Output the [x, y] coordinate of the center of the cell containing the given text.  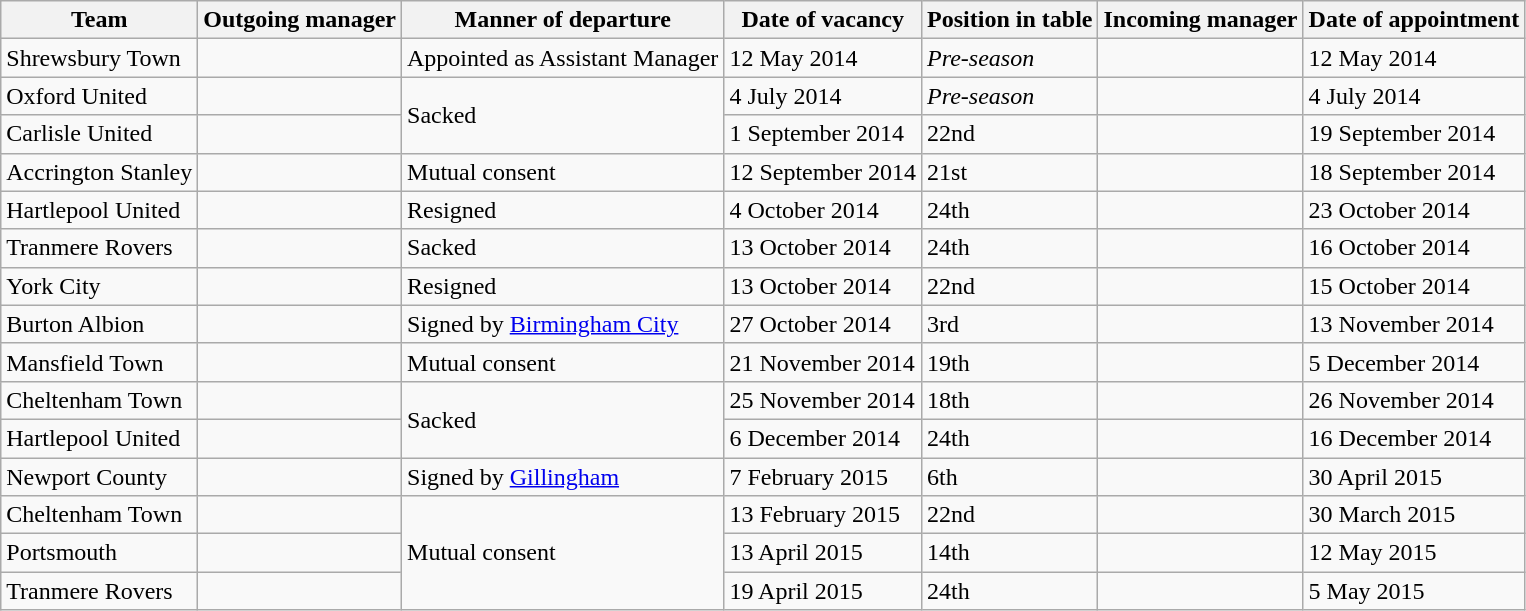
16 October 2014 [1414, 248]
19 April 2015 [823, 591]
21st [1010, 172]
Date of appointment [1414, 20]
21 November 2014 [823, 362]
6th [1010, 477]
Incoming manager [1200, 20]
23 October 2014 [1414, 210]
5 May 2015 [1414, 591]
18 September 2014 [1414, 172]
16 December 2014 [1414, 438]
York City [100, 286]
Appointed as Assistant Manager [563, 58]
Portsmouth [100, 553]
7 February 2015 [823, 477]
Accrington Stanley [100, 172]
Burton Albion [100, 324]
Mansfield Town [100, 362]
1 September 2014 [823, 134]
13 November 2014 [1414, 324]
3rd [1010, 324]
Oxford United [100, 96]
4 October 2014 [823, 210]
Team [100, 20]
Date of vacancy [823, 20]
19th [1010, 362]
15 October 2014 [1414, 286]
30 March 2015 [1414, 515]
14th [1010, 553]
27 October 2014 [823, 324]
12 May 2015 [1414, 553]
Position in table [1010, 20]
Outgoing manager [300, 20]
Newport County [100, 477]
12 September 2014 [823, 172]
Signed by Gillingham [563, 477]
Carlisle United [100, 134]
18th [1010, 400]
Manner of departure [563, 20]
Signed by Birmingham City [563, 324]
Shrewsbury Town [100, 58]
13 February 2015 [823, 515]
26 November 2014 [1414, 400]
30 April 2015 [1414, 477]
19 September 2014 [1414, 134]
25 November 2014 [823, 400]
13 April 2015 [823, 553]
6 December 2014 [823, 438]
5 December 2014 [1414, 362]
